Return the (x, y) coordinate for the center point of the cell that contains the specified text.  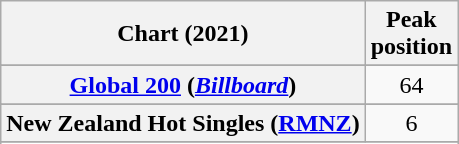
64 (411, 85)
6 (411, 123)
Peakposition (411, 34)
New Zealand Hot Singles (RMNZ) (183, 123)
Global 200 (Billboard) (183, 85)
Chart (2021) (183, 34)
